Output the (X, Y) coordinate of the center of the cell containing the given text.  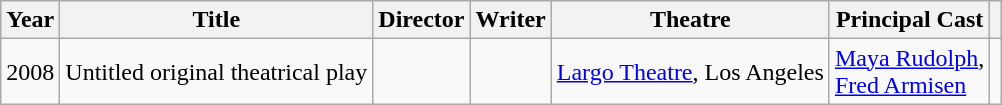
2008 (30, 72)
Maya Rudolph,Fred Armisen (909, 72)
Director (422, 20)
Untitled original theatrical play (216, 72)
Principal Cast (909, 20)
Writer (510, 20)
Theatre (690, 20)
Title (216, 20)
Largo Theatre, Los Angeles (690, 72)
Year (30, 20)
